Pinpoint the cell where the given text exists, returning its [x, y] midpoint coordinate. 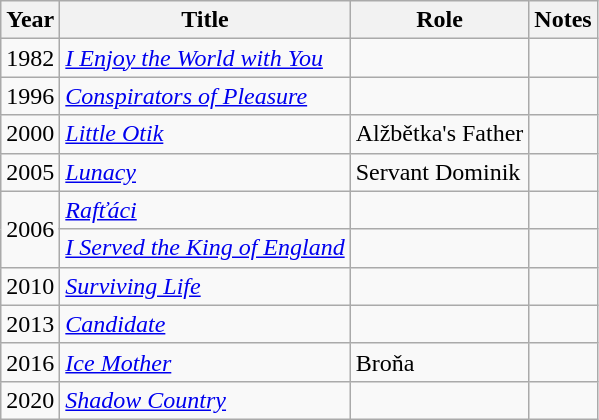
2016 [30, 362]
Ice Mother [205, 362]
Rafťáci [205, 210]
I Enjoy the World with You [205, 58]
Role [440, 20]
I Served the King of England [205, 248]
2020 [30, 400]
Candidate [205, 324]
Broňa [440, 362]
2013 [30, 324]
Lunacy [205, 172]
2010 [30, 286]
Shadow Country [205, 400]
1982 [30, 58]
Surviving Life [205, 286]
Notes [563, 20]
2006 [30, 229]
Title [205, 20]
Alžbětka's Father [440, 134]
Servant Dominik [440, 172]
Little Otik [205, 134]
2000 [30, 134]
Year [30, 20]
1996 [30, 96]
2005 [30, 172]
Conspirators of Pleasure [205, 96]
